Return the (x, y) coordinate for the center point of the cell that contains the specified text.  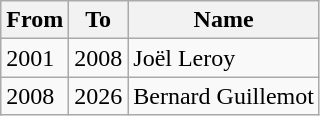
From (35, 20)
2001 (35, 58)
2026 (98, 96)
Name (224, 20)
To (98, 20)
Bernard Guillemot (224, 96)
Joël Leroy (224, 58)
